Locate the cell with the specified text and output its [X, Y] center coordinate. 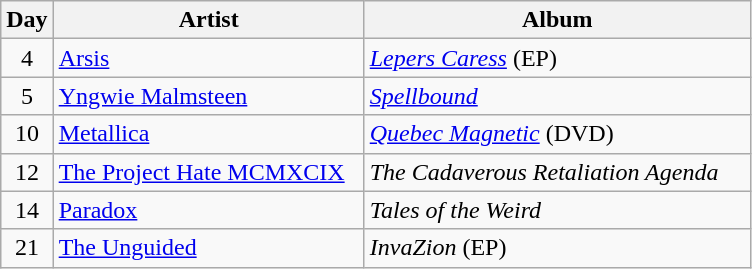
Paradox [208, 210]
Yngwie Malmsteen [208, 96]
5 [27, 96]
12 [27, 172]
21 [27, 248]
Metallica [208, 134]
Quebec Magnetic (DVD) [557, 134]
Artist [208, 20]
4 [27, 58]
Day [27, 20]
Album [557, 20]
The Project Hate MCMXCIX [208, 172]
10 [27, 134]
Lepers Caress (EP) [557, 58]
The Cadaverous Retaliation Agenda [557, 172]
Tales of the Weird [557, 210]
The Unguided [208, 248]
Spellbound [557, 96]
Arsis [208, 58]
14 [27, 210]
InvaZion (EP) [557, 248]
